Locate the cell with the specified text and output its [X, Y] center coordinate. 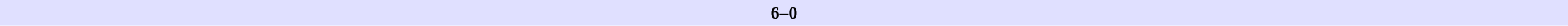
6–0 [784, 13]
